For the text-containing cell, return its midpoint in [X, Y] coordinate format. 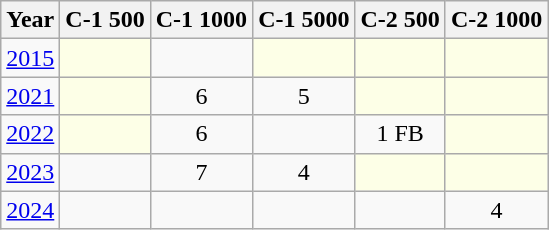
C-2 1000 [496, 20]
C-1 5000 [304, 20]
5 [304, 96]
7 [201, 172]
1 FB [400, 134]
2024 [30, 210]
C-1 500 [105, 20]
2023 [30, 172]
C-1 1000 [201, 20]
2015 [30, 58]
C-2 500 [400, 20]
2022 [30, 134]
2021 [30, 96]
Year [30, 20]
